Search for the cell housing the specified text and yield its [X, Y] center coordinate. 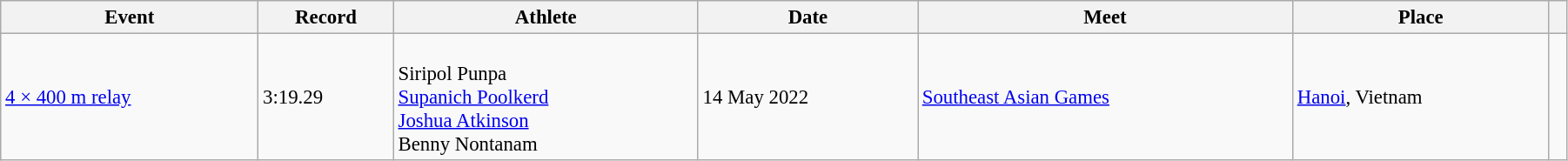
Place [1420, 17]
Date [807, 17]
3:19.29 [325, 97]
Southeast Asian Games [1105, 97]
4 × 400 m relay [130, 97]
Meet [1105, 17]
Hanoi, Vietnam [1420, 97]
Siripol PunpaSupanich PoolkerdJoshua AtkinsonBenny Nontanam [546, 97]
14 May 2022 [807, 97]
Athlete [546, 17]
Event [130, 17]
Record [325, 17]
